Output the [x, y] coordinate of the center of the cell containing the given text.  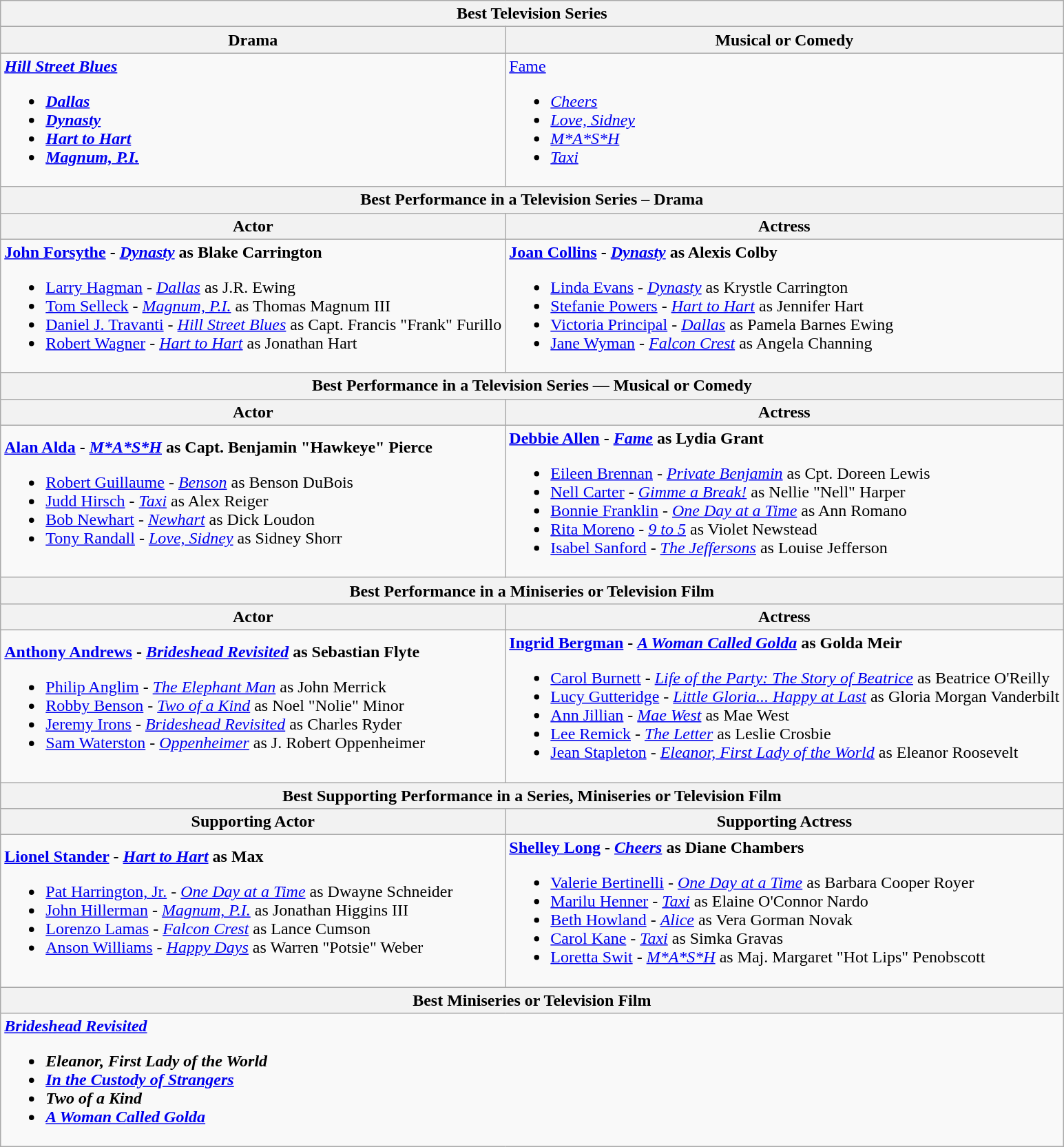
Supporting Actor [253, 822]
Best Television Series [532, 14]
Best Performance in a Television Series — Musical or Comedy [532, 386]
Best Miniseries or Television Film [532, 1000]
Supporting Actress [784, 822]
Hill Street BluesDallasDynastyHart to HartMagnum, P.I. [253, 120]
Best Supporting Performance in a Series, Miniseries or Television Film [532, 796]
Best Performance in a Miniseries or Television Film [532, 590]
FameCheersLove, SidneyM*A*S*HTaxi [784, 120]
Musical or Comedy [784, 40]
Drama [253, 40]
Best Performance in a Television Series – Drama [532, 200]
Brideshead RevisitedEleanor, First Lady of the WorldIn the Custody of StrangersTwo of a KindA Woman Called Golda [532, 1080]
